Detect which cell encompasses the target text, then output its [x, y] center coordinate. 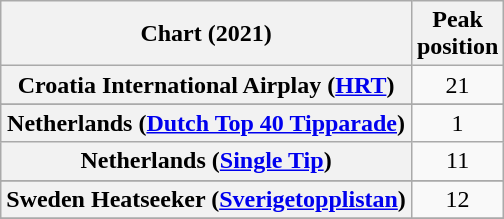
Peakposition [457, 34]
Croatia International Airplay (HRT) [206, 85]
Netherlands (Dutch Top 40 Tipparade) [206, 123]
Sweden Heatseeker (Sverigetopplistan) [206, 199]
Netherlands (Single Tip) [206, 161]
Chart (2021) [206, 34]
21 [457, 85]
12 [457, 199]
11 [457, 161]
1 [457, 123]
